Scan for the cell matching the given text and deliver its [X, Y] coordinate at center. 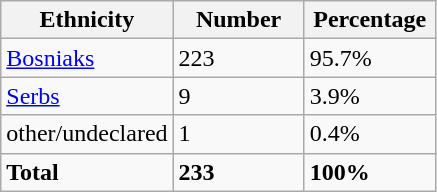
3.9% [370, 96]
Percentage [370, 20]
100% [370, 172]
0.4% [370, 134]
223 [238, 58]
Serbs [87, 96]
Number [238, 20]
95.7% [370, 58]
Bosniaks [87, 58]
Total [87, 172]
1 [238, 134]
9 [238, 96]
233 [238, 172]
other/undeclared [87, 134]
Ethnicity [87, 20]
